For the text-containing cell, return its midpoint in [X, Y] coordinate format. 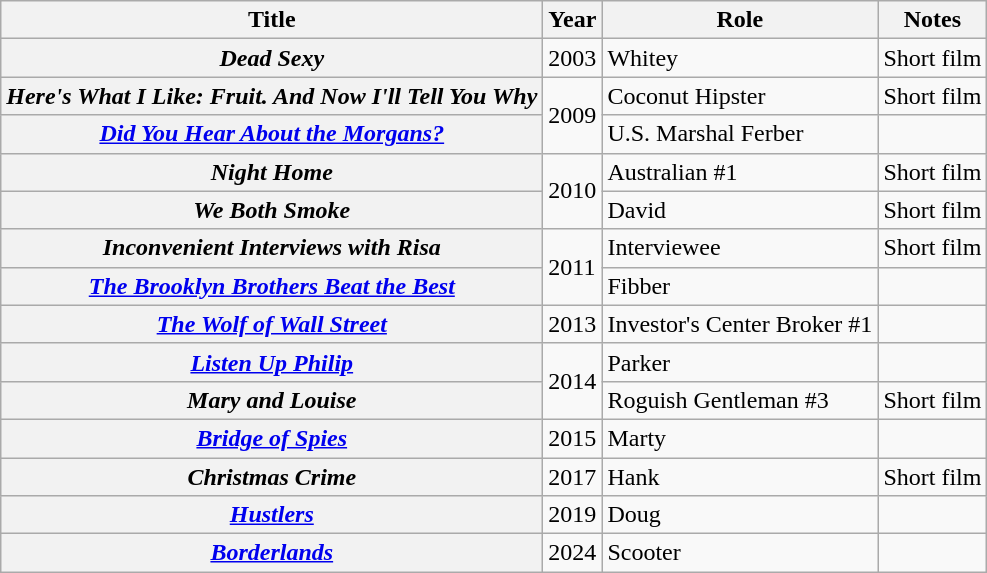
Here's What I Like: Fruit. And Now I'll Tell You Why [272, 96]
Roguish Gentleman #3 [740, 400]
Fibber [740, 286]
Marty [740, 438]
2009 [572, 115]
2017 [572, 477]
Whitey [740, 58]
2024 [572, 553]
Parker [740, 362]
Mary and Louise [272, 400]
Listen Up Philip [272, 362]
Inconvenient Interviews with Risa [272, 248]
Night Home [272, 172]
U.S. Marshal Ferber [740, 134]
Role [740, 20]
Did You Hear About the Morgans? [272, 134]
We Both Smoke [272, 210]
The Wolf of Wall Street [272, 324]
Investor's Center Broker #1 [740, 324]
Doug [740, 515]
Australian #1 [740, 172]
The Brooklyn Brothers Beat the Best [272, 286]
Notes [932, 20]
2010 [572, 191]
David [740, 210]
Scooter [740, 553]
Interviewee [740, 248]
Hank [740, 477]
2019 [572, 515]
Year [572, 20]
Borderlands [272, 553]
Hustlers [272, 515]
Coconut Hipster [740, 96]
2011 [572, 267]
2013 [572, 324]
Christmas Crime [272, 477]
2015 [572, 438]
Dead Sexy [272, 58]
2014 [572, 381]
Bridge of Spies [272, 438]
2003 [572, 58]
Title [272, 20]
